Extract the (X, Y) coordinate from the center of the cell holding the provided text.  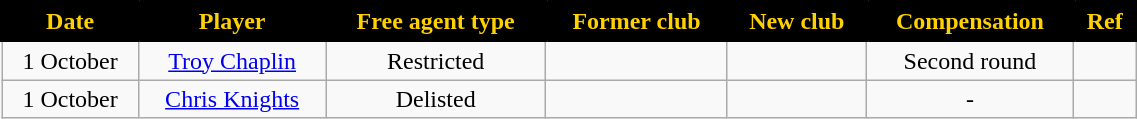
Second round (970, 60)
Delisted (436, 99)
Compensation (970, 22)
Date (70, 22)
Restricted (436, 60)
- (970, 99)
Chris Knights (232, 99)
Former club (636, 22)
Ref (1104, 22)
Free agent type (436, 22)
Troy Chaplin (232, 60)
Player (232, 22)
New club (796, 22)
